For the text-containing cell, return its midpoint in [x, y] coordinate format. 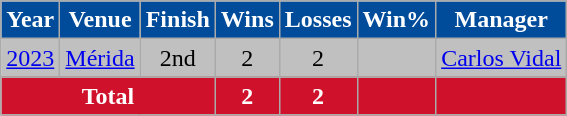
Finish [178, 20]
Win% [396, 20]
Losses [318, 20]
Year [30, 20]
2nd [178, 58]
Total [108, 96]
Venue [100, 20]
Carlos Vidal [502, 58]
2023 [30, 58]
Mérida [100, 58]
Wins [247, 20]
Manager [502, 20]
